Pinpoint the cell where the given text exists, returning its [x, y] midpoint coordinate. 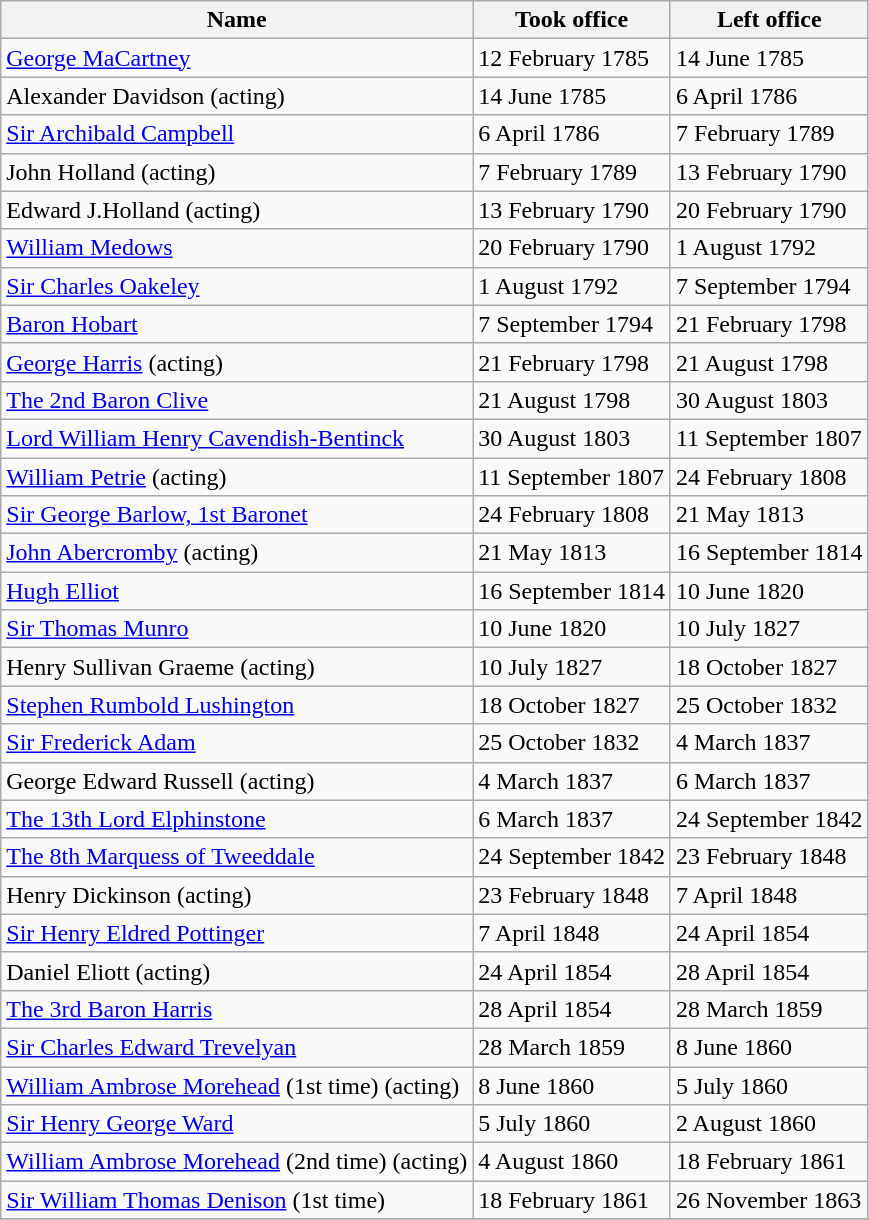
William Ambrose Morehead (2nd time) (acting) [237, 1162]
William Petrie (acting) [237, 477]
William Ambrose Morehead (1st time) (acting) [237, 1085]
Took office [572, 20]
4 August 1860 [572, 1162]
The 13th Lord Elphinstone [237, 819]
Name [237, 20]
Edward J.Holland (acting) [237, 210]
Left office [769, 20]
Stephen Rumbold Lushington [237, 705]
Sir Archibald Campbell [237, 134]
Lord William Henry Cavendish-Bentinck [237, 438]
Sir William Thomas Denison (1st time) [237, 1200]
Sir Charles Oakeley [237, 286]
The 2nd Baron Clive [237, 400]
Henry Sullivan Graeme (acting) [237, 667]
The 8th Marquess of Tweeddale [237, 857]
John Abercromby (acting) [237, 553]
Sir Charles Edward Trevelyan [237, 1047]
William Medows [237, 248]
Sir Frederick Adam [237, 743]
12 February 1785 [572, 58]
26 November 1863 [769, 1200]
Alexander Davidson (acting) [237, 96]
The 3rd Baron Harris [237, 1009]
Baron Hobart [237, 324]
John Holland (acting) [237, 172]
George Edward Russell (acting) [237, 781]
Henry Dickinson (acting) [237, 895]
Daniel Eliott (acting) [237, 971]
Sir George Barlow, 1st Baronet [237, 515]
George MaCartney [237, 58]
Sir Thomas Munro [237, 629]
Hugh Elliot [237, 591]
George Harris (acting) [237, 362]
Sir Henry Eldred Pottinger [237, 933]
Sir Henry George Ward [237, 1124]
2 August 1860 [769, 1124]
